From the cell containing the given text, extract its center point as (X, Y) coordinate. 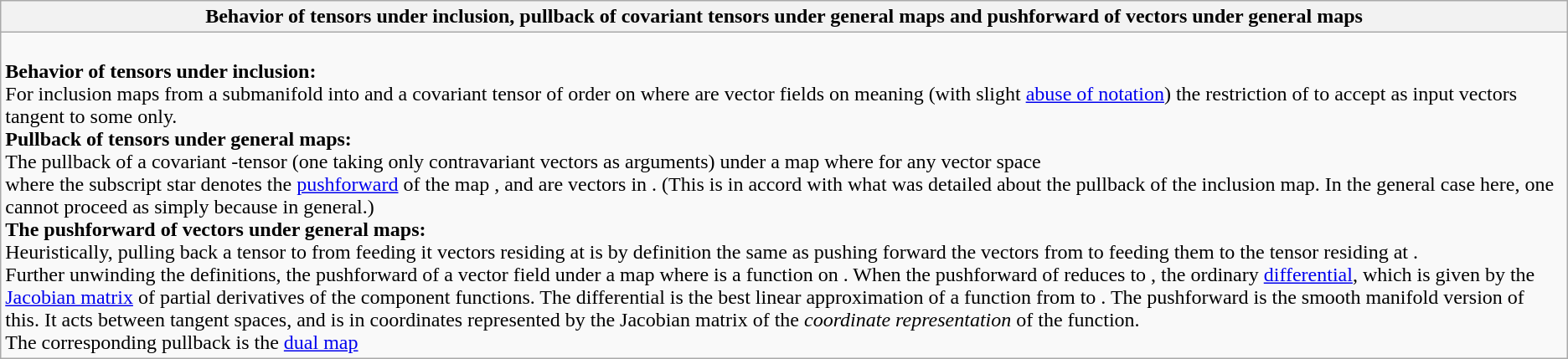
Behavior of tensors under inclusion, pullback of covariant tensors under general maps and pushforward of vectors under general maps (784, 17)
